Return the [X, Y] coordinate for the center point of the cell that contains the specified text.  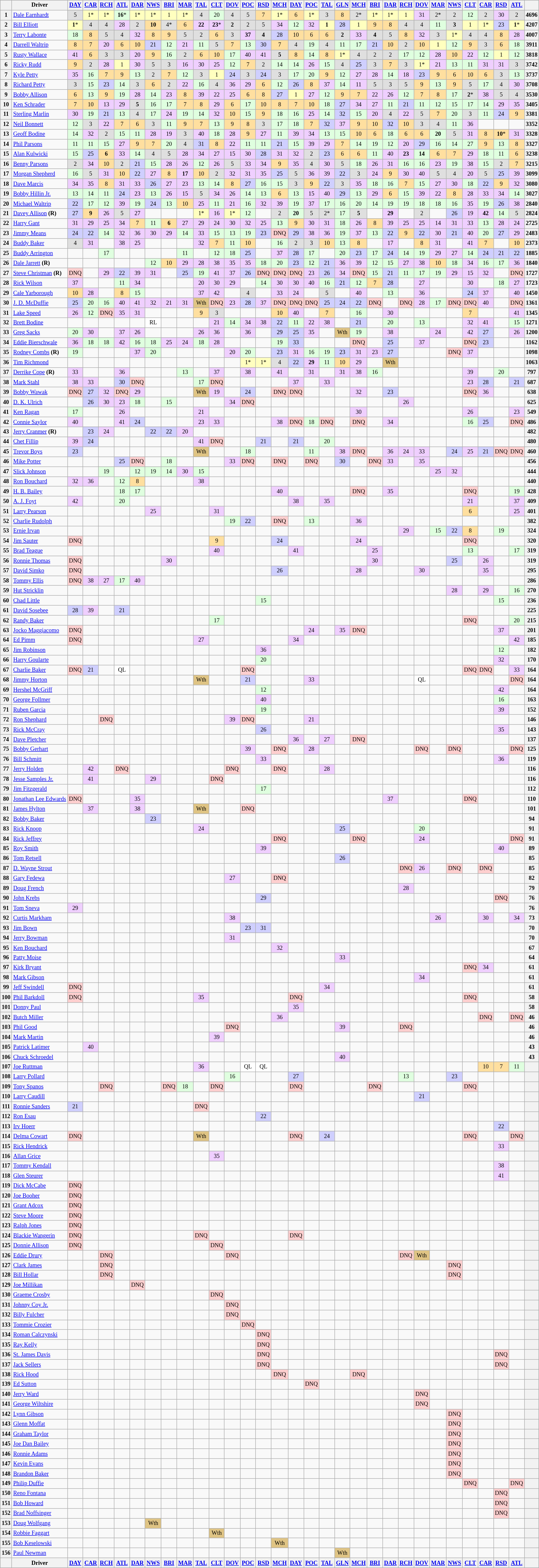
Jim Fitzgerald [40, 789]
3099 [532, 174]
Tony Spanos [40, 1086]
3327 [532, 144]
Delma Cowart [40, 1136]
2840 [532, 204]
549 [532, 412]
Jerry Holden [40, 769]
Michael Waltrip [40, 204]
Ron Bouchard [40, 482]
Joe Booher [40, 1196]
324 [532, 531]
Chuck Schroedel [40, 1057]
56 [6, 561]
Robbie Faggart [40, 1533]
1361 [532, 303]
126 [6, 1255]
Graeme Crosby [40, 1295]
Ed Pimm [40, 640]
Bill Hollar [40, 1275]
102 [6, 1017]
Blackie Wangerin [40, 1236]
St. James Davis [40, 1355]
H. B. Bailey [40, 492]
4007 [532, 35]
Allan Grice [40, 1156]
3238 [532, 154]
147 [6, 1464]
135 [6, 1345]
Bobby Baker [40, 819]
Bob Keselowski [40, 1543]
95 [6, 948]
Rusty Wallace [40, 55]
1885 [532, 253]
John Krebs [40, 898]
65 [6, 650]
Alan Kulwicki [40, 154]
107 [6, 1067]
Benny Parsons [40, 164]
1271 [532, 323]
127 [6, 1266]
108 [6, 1077]
149 [6, 1484]
Roman Calczynski [40, 1335]
44 [6, 442]
Kyle Petty [40, 75]
Richard Petty [40, 85]
71 [6, 710]
111 [6, 1107]
114 [6, 1136]
50 [6, 501]
Gary Fedewa [40, 878]
Dale Jarrett (R) [40, 263]
2824 [532, 214]
Ralph Jones [40, 1226]
3530 [532, 94]
Dave Marcis [40, 184]
Ray Kelly [40, 1345]
23* [217, 25]
Jimmy Means [40, 233]
131 [6, 1305]
75 [6, 749]
Tommy Kendall [40, 1166]
Dale Earnhardt [40, 15]
Brandon Baker [40, 1474]
90 [6, 898]
121 [6, 1206]
Ruben Garcia [40, 710]
Bobby Allison [40, 94]
Harry Goularte [40, 660]
RL [153, 323]
Tommie Crozier [40, 1325]
Kevin Evans [40, 1464]
47 [6, 471]
138 [6, 1374]
Buddy Arrington [40, 253]
797 [532, 372]
409 [532, 501]
Ken Bouchard [40, 948]
Curtis Markham [40, 918]
Cale Yarborough [40, 293]
3708 [532, 85]
Rick Hood [40, 1374]
Eddie Drury [40, 1255]
Patty Moise [40, 958]
69 [6, 690]
Tim Richmond [40, 363]
120 [6, 1196]
Butch Miller [40, 1017]
A. J. Foyt [40, 501]
49 [6, 492]
80 [6, 799]
Brett Bodine [40, 323]
Ronnie Sanders [40, 1107]
1840 [532, 263]
Philip Duffie [40, 1484]
D. Wayne Strout [40, 868]
Slick Johnson [40, 471]
59 [6, 590]
3911 [532, 45]
Mark Martin [40, 1037]
118 [6, 1176]
Larry Pearson [40, 511]
148 [6, 1474]
Phil Barkdoll [40, 997]
4* [169, 25]
182 [532, 650]
Morgan Shepherd [40, 174]
153 [6, 1523]
2725 [532, 223]
185 [532, 640]
Bill Elliott [40, 25]
Jerry Ward [40, 1394]
Rick Wilson [40, 283]
Charlie Baker [40, 670]
78 [6, 779]
Davey Allison (R) [40, 214]
Steve Moore [40, 1216]
97 [6, 968]
Rick McCray [40, 730]
382 [532, 521]
Ronnie Adams [40, 1454]
Ricky Rudd [40, 65]
3381 [532, 115]
Bill Schmitt [40, 759]
James Hylton [40, 809]
113 [6, 1126]
4696 [532, 15]
1450 [532, 293]
Irv Hoerr [40, 1126]
Doug Wolfgang [40, 1523]
74 [6, 740]
Kirk Bryant [40, 968]
3215 [532, 164]
Jocko Maggiacomo [40, 630]
62 [6, 620]
Bob Howard [40, 1503]
106 [6, 1057]
45 [6, 452]
123 [6, 1226]
270 [532, 590]
Harry Gant [40, 223]
104 [6, 1037]
2373 [532, 244]
Lake Speed [40, 313]
Jonathan Lee Edwards [40, 799]
Buddy Baker [40, 244]
10* [501, 134]
Phil Parsons [40, 144]
1063 [532, 363]
Connie Saylor [40, 422]
Tom Sneva [40, 908]
Hershel McGriff [40, 690]
Brad Noffsinger [40, 1514]
Hut Stricklin [40, 590]
Jim Sauter [40, 541]
Jesse Samples Jr. [40, 779]
154 [6, 1533]
145 [6, 1444]
3818 [532, 55]
Paul Newman [40, 1553]
99 [6, 988]
Clark James [40, 1266]
66 [6, 660]
151 [6, 1503]
128 [6, 1275]
1723 [532, 283]
Jimmy Horton [40, 680]
Mark Stahl [40, 382]
77 [6, 769]
142 [6, 1414]
460 [532, 452]
122 [6, 1216]
3405 [532, 104]
401 [532, 511]
Tommy Ellis [40, 581]
130 [6, 1295]
Glen Steurer [40, 1176]
93 [6, 928]
Bobby Wawak [40, 392]
4207 [532, 25]
3737 [532, 75]
100 [6, 997]
87 [6, 868]
480 [532, 442]
136 [6, 1355]
1200 [532, 333]
Ed Sutton [40, 1384]
Sterling Marlin [40, 115]
440 [532, 482]
92 [6, 918]
Joe Ruttman [40, 1067]
Dave Pletcher [40, 740]
150 [6, 1493]
53 [6, 531]
444 [532, 471]
Rick Hendrick [40, 1146]
Mark Gibson [40, 978]
139 [6, 1384]
George Wiltshire [40, 1404]
57 [6, 571]
Lynn Gibson [40, 1414]
428 [532, 492]
Ron Esau [40, 1116]
2483 [532, 233]
72 [6, 719]
48 [6, 482]
Ken Schrader [40, 104]
105 [6, 1047]
Neil Bonnett [40, 124]
Darrell Waltrip [40, 45]
1162 [532, 342]
170 [532, 660]
124 [6, 1236]
625 [532, 402]
295 [532, 571]
Larry Caudill [40, 1097]
3742 [532, 65]
Jerry Cranmer (R) [40, 432]
D. K. Ulrich [40, 402]
3027 [532, 194]
132 [6, 1315]
Charlie Rudolph [40, 521]
52 [6, 521]
Graham Taylor [40, 1434]
201 [532, 630]
Randy Baker [40, 620]
68 [6, 680]
1345 [532, 313]
3080 [532, 184]
Geoff Bodine [40, 134]
63 [6, 630]
286 [532, 581]
Greg Sacks [40, 333]
84 [6, 838]
115 [6, 1146]
David Sosebee [40, 611]
88 [6, 878]
144 [6, 1434]
Jeff Swindell [40, 988]
Bobby Hillin Jr. [40, 194]
Trevor Boys [40, 452]
215 [532, 620]
1727 [532, 273]
156 [6, 1553]
103 [6, 1027]
Ken Ragan [40, 412]
Ron Shephard [40, 719]
Jim Robinson [40, 650]
133 [6, 1325]
Billy Fulcher [40, 1315]
Mike Potter [40, 462]
141 [6, 1404]
Reno Fontana [40, 1493]
Rodney Combs (R) [40, 352]
Joe Dan Bailey [40, 1444]
687 [532, 382]
Ernie Irvan [40, 531]
Tom Retsell [40, 859]
Jerry Bowman [40, 938]
Chet Fillip [40, 442]
163 [532, 700]
Joe Millikan [40, 1285]
16* [122, 15]
83 [6, 829]
134 [6, 1335]
109 [6, 1086]
55 [6, 551]
Patrick Latimer [40, 1047]
155 [6, 1543]
George Follmer [40, 700]
51 [6, 511]
3328 [532, 134]
482 [532, 432]
Bobby Gerhart [40, 749]
96 [6, 958]
81 [6, 809]
Derrike Cope (R) [40, 372]
1098 [532, 352]
Ronnie Thomas [40, 561]
Brad Teague [40, 551]
Grant Adcox [40, 1206]
Donnie Allison [40, 1245]
Johnny Coy Jr. [40, 1305]
54 [6, 541]
320 [532, 541]
Phil Good [40, 1027]
60 [6, 600]
Eddie Bierschwale [40, 342]
Larry Pollard [40, 1077]
Glenn Moffat [40, 1424]
486 [532, 422]
Roy Smith [40, 849]
Jack Sellers [40, 1364]
Jim Bown [40, 928]
225 [532, 611]
J. D. McDuffie [40, 303]
98 [6, 978]
Rick Knoop [40, 829]
Steve Christman (R) [40, 273]
Rick Jeffrey [40, 838]
638 [532, 392]
David Simko [40, 571]
129 [6, 1285]
Donny Paul [40, 1007]
Dick McCabe [40, 1186]
140 [6, 1394]
456 [532, 462]
117 [6, 1166]
Chad Little [40, 600]
3352 [532, 124]
236 [532, 600]
Doug French [40, 888]
Terry Labonte [40, 35]
86 [6, 859]
